For the text-containing cell, return its midpoint in (X, Y) coordinate format. 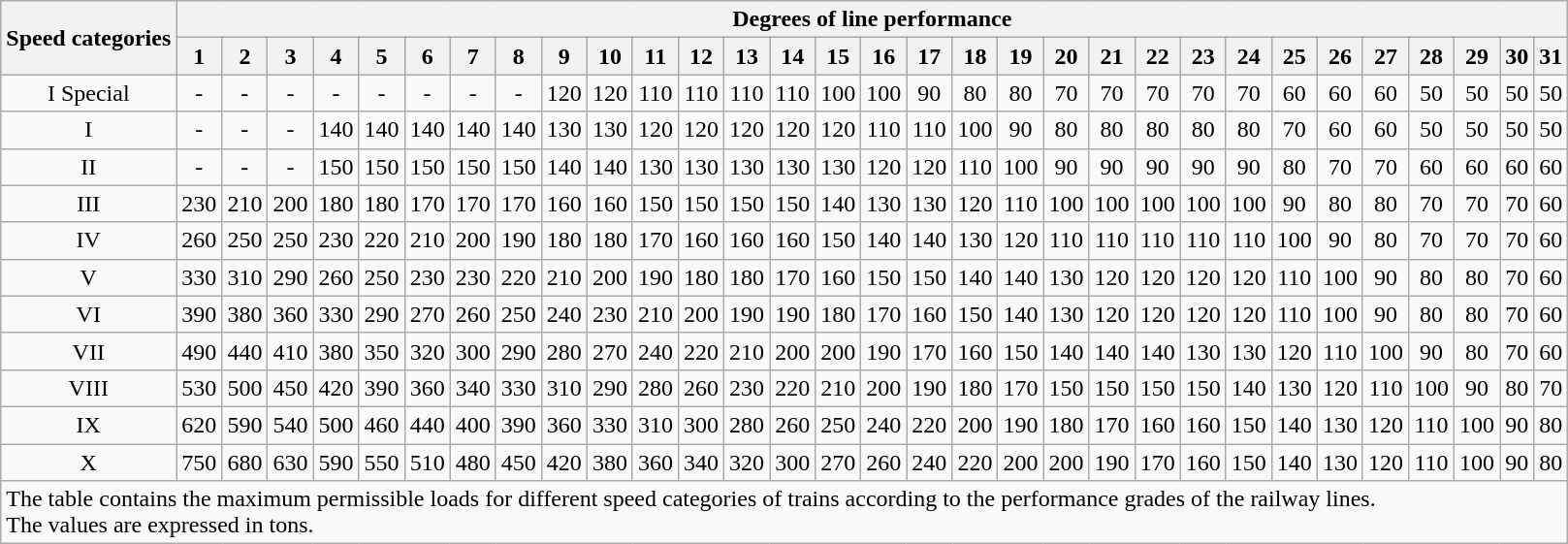
VII (89, 351)
II (89, 167)
620 (200, 425)
16 (884, 56)
750 (200, 463)
IV (89, 240)
18 (976, 56)
1 (200, 56)
Degrees of line performance (873, 19)
460 (382, 425)
8 (518, 56)
350 (382, 351)
13 (747, 56)
30 (1517, 56)
10 (609, 56)
V (89, 277)
4 (336, 56)
680 (244, 463)
26 (1340, 56)
31 (1552, 56)
480 (473, 463)
530 (200, 388)
VI (89, 314)
I (89, 130)
29 (1478, 56)
17 (929, 56)
I Special (89, 93)
510 (427, 463)
22 (1158, 56)
11 (656, 56)
IX (89, 425)
540 (291, 425)
630 (291, 463)
25 (1294, 56)
400 (473, 425)
21 (1111, 56)
5 (382, 56)
20 (1067, 56)
410 (291, 351)
490 (200, 351)
9 (564, 56)
7 (473, 56)
27 (1385, 56)
III (89, 204)
VIII (89, 388)
19 (1020, 56)
12 (700, 56)
28 (1431, 56)
15 (838, 56)
23 (1202, 56)
24 (1249, 56)
X (89, 463)
550 (382, 463)
14 (793, 56)
3 (291, 56)
2 (244, 56)
6 (427, 56)
Speed categories (89, 38)
